Search for the cell housing the specified text and yield its (x, y) center coordinate. 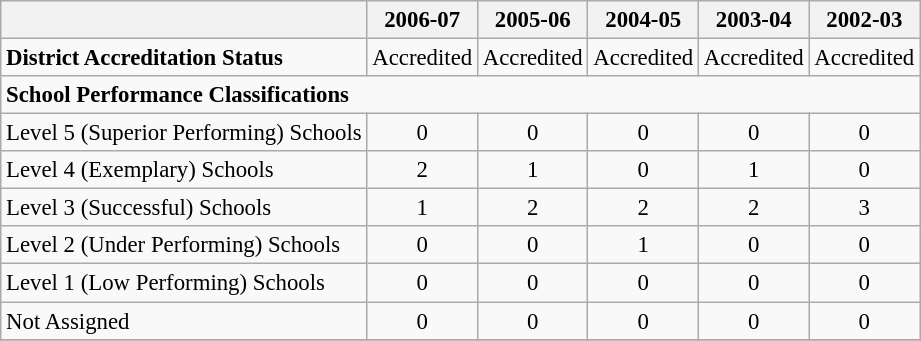
Level 2 (Under Performing) Schools (184, 245)
District Accreditation Status (184, 58)
Level 4 (Exemplary) Schools (184, 170)
Level 5 (Superior Performing) Schools (184, 133)
2005-06 (532, 20)
Level 3 (Successful) Schools (184, 208)
Not Assigned (184, 321)
Level 1 (Low Performing) Schools (184, 283)
3 (864, 208)
2003-04 (754, 20)
2002-03 (864, 20)
2006-07 (422, 20)
2004-05 (644, 20)
School Performance Classifications (460, 95)
